Determine the [x, y] coordinate at the center of the cell enclosing the given text.  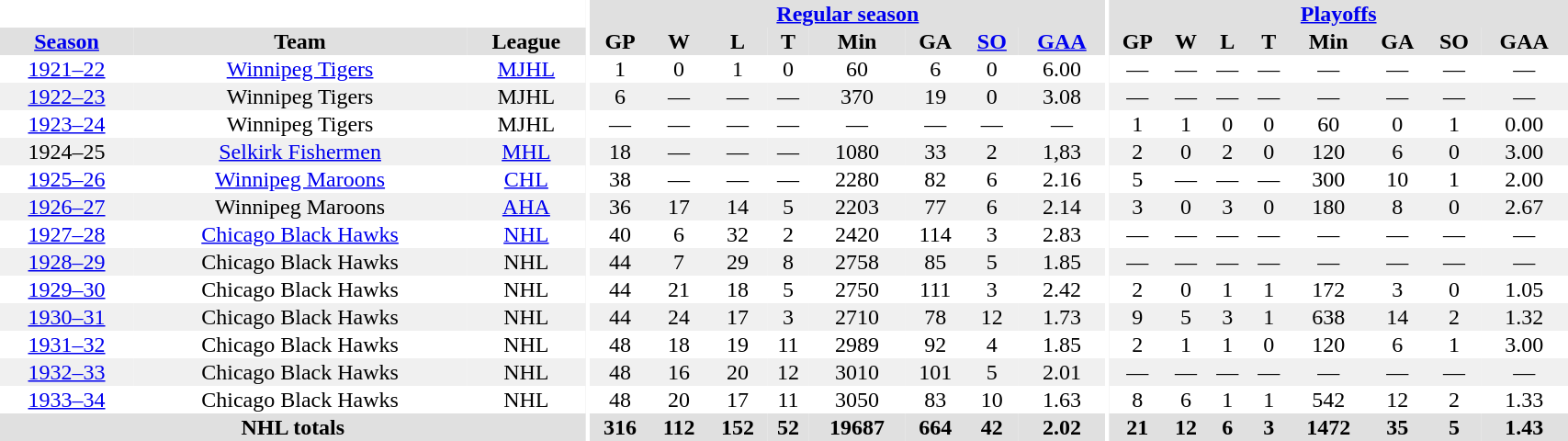
101 [935, 372]
1080 [858, 152]
1.33 [1524, 400]
19687 [858, 427]
3050 [858, 400]
152 [739, 427]
24 [680, 317]
2.16 [1062, 179]
36 [621, 207]
2280 [858, 179]
3010 [858, 372]
1933–34 [66, 400]
League [526, 41]
4 [992, 345]
1.73 [1062, 317]
92 [935, 345]
1921–22 [66, 69]
42 [992, 427]
3.08 [1062, 96]
AHA [526, 207]
2.14 [1062, 207]
1924–25 [66, 152]
Season [66, 41]
Team [299, 41]
542 [1328, 400]
85 [935, 262]
38 [621, 179]
2750 [858, 289]
35 [1398, 427]
1926–27 [66, 207]
Selkirk Fishermen [299, 152]
2.01 [1062, 372]
40 [621, 234]
CHL [526, 179]
83 [935, 400]
1929–30 [66, 289]
52 [788, 427]
2420 [858, 234]
1923–24 [66, 124]
316 [621, 427]
1.43 [1524, 427]
1928–29 [66, 262]
9 [1137, 317]
1472 [1328, 427]
112 [680, 427]
1922–23 [66, 96]
1,83 [1062, 152]
111 [935, 289]
NHL totals [293, 427]
1.63 [1062, 400]
300 [1328, 179]
77 [935, 207]
2.83 [1062, 234]
1930–31 [66, 317]
2.42 [1062, 289]
664 [935, 427]
82 [935, 179]
2710 [858, 317]
114 [935, 234]
16 [680, 372]
2203 [858, 207]
MHL [526, 152]
Playoffs [1338, 14]
180 [1328, 207]
172 [1328, 289]
1925–26 [66, 179]
370 [858, 96]
7 [680, 262]
33 [935, 152]
1932–33 [66, 372]
2758 [858, 262]
32 [739, 234]
638 [1328, 317]
2.00 [1524, 179]
Regular season [848, 14]
29 [739, 262]
0.00 [1524, 124]
2989 [858, 345]
6.00 [1062, 69]
2.02 [1062, 427]
1.32 [1524, 317]
1931–32 [66, 345]
78 [935, 317]
1.05 [1524, 289]
1927–28 [66, 234]
2.67 [1524, 207]
